Find where the given text appears and provide that cell's center as (X, Y) coordinate. 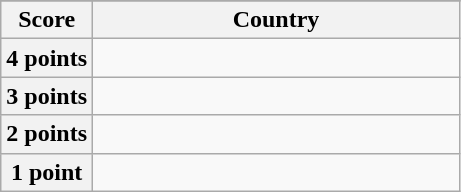
2 points (47, 134)
Score (47, 20)
3 points (47, 96)
Country (276, 20)
4 points (47, 58)
1 point (47, 172)
